From the cell containing the given text, extract its center point as (X, Y) coordinate. 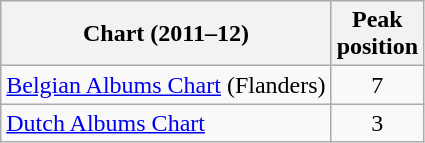
Peakposition (377, 34)
Dutch Albums Chart (166, 123)
3 (377, 123)
7 (377, 85)
Chart (2011–12) (166, 34)
Belgian Albums Chart (Flanders) (166, 85)
